Capture the cell that displays the provided text and extract its (X, Y) central coordinate. 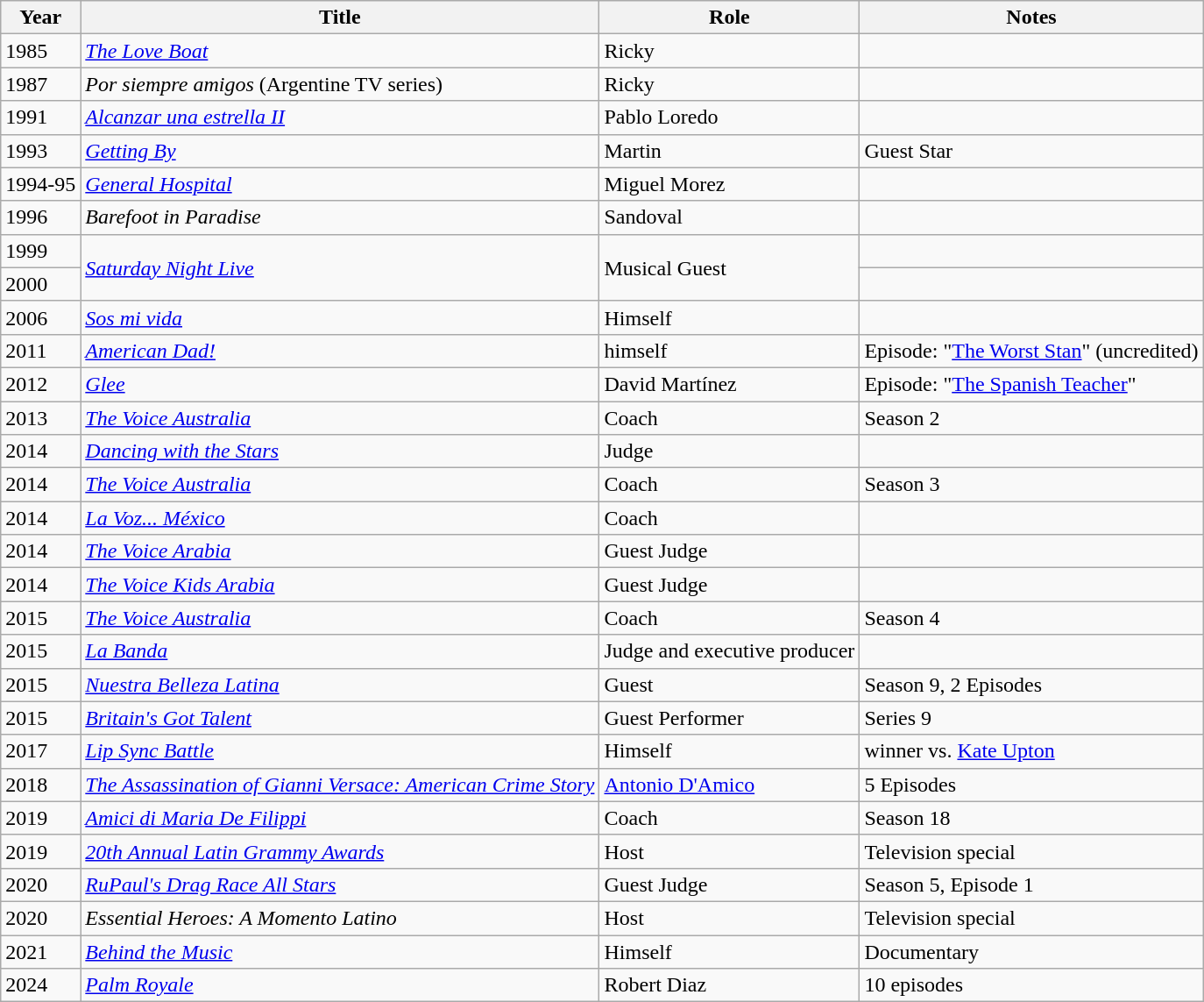
1996 (40, 217)
Episode: "The Spanish Teacher" (1031, 384)
Title (340, 18)
Essential Heroes: A Momento Latino (340, 918)
2012 (40, 384)
Glee (340, 384)
Saturday Night Live (340, 267)
Dancing with the Stars (340, 451)
Series 9 (1031, 718)
Guest Star (1031, 151)
La Banda (340, 651)
Notes (1031, 18)
Season 18 (1031, 818)
Judge and executive producer (729, 651)
Role (729, 18)
Palm Royale (340, 985)
Britain's Got Talent (340, 718)
Musical Guest (729, 267)
Alcanzar una estrella II (340, 117)
1991 (40, 117)
2006 (40, 317)
Episode: "The Worst Stan" (uncredited) (1031, 351)
Getting By (340, 151)
David Martínez (729, 384)
20th Annual Latin Grammy Awards (340, 851)
2013 (40, 418)
Miguel Morez (729, 184)
The Love Boat (340, 51)
Antonio D'Amico (729, 785)
1987 (40, 84)
Pablo Loredo (729, 117)
Lip Sync Battle (340, 751)
Season 4 (1031, 618)
Behind the Music (340, 951)
Season 3 (1031, 485)
Robert Diaz (729, 985)
2018 (40, 785)
Season 2 (1031, 418)
10 episodes (1031, 985)
American Dad! (340, 351)
himself (729, 351)
2017 (40, 751)
The Assassination of Gianni Versace: American Crime Story (340, 785)
RuPaul's Drag Race All Stars (340, 885)
Judge (729, 451)
The Voice Arabia (340, 551)
1999 (40, 251)
1985 (40, 51)
2024 (40, 985)
2011 (40, 351)
2021 (40, 951)
Sandoval (729, 217)
Year (40, 18)
The Voice Kids Arabia (340, 585)
1993 (40, 151)
Barefoot in Paradise (340, 217)
Season 9, 2 Episodes (1031, 685)
Nuestra Belleza Latina (340, 685)
1994-95 (40, 184)
Season 5, Episode 1 (1031, 885)
winner vs. Kate Upton (1031, 751)
Sos mi vida (340, 317)
Martin (729, 151)
Documentary (1031, 951)
Guest (729, 685)
2000 (40, 284)
General Hospital (340, 184)
Guest Performer (729, 718)
Por siempre amigos (Argentine TV series) (340, 84)
Amici di Maria De Filippi (340, 818)
La Voz... México (340, 518)
5 Episodes (1031, 785)
